Provide the [x, y] coordinate of the cell's center where the given text is located.  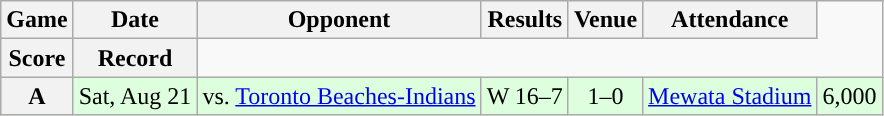
W 16–7 [524, 96]
1–0 [605, 96]
6,000 [850, 96]
vs. Toronto Beaches-Indians [339, 96]
Record [135, 58]
Attendance [730, 20]
A [37, 96]
Score [37, 58]
Date [135, 20]
Opponent [339, 20]
Results [524, 20]
Game [37, 20]
Sat, Aug 21 [135, 96]
Mewata Stadium [730, 96]
Venue [605, 20]
